From the cell containing the given text, extract its center point as (X, Y) coordinate. 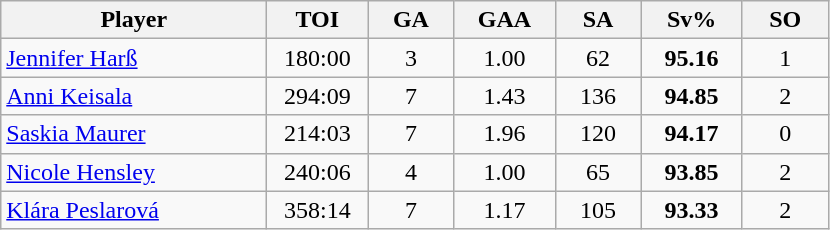
62 (598, 58)
65 (598, 172)
Anni Keisala (134, 96)
95.16 (692, 58)
SO (785, 20)
105 (598, 210)
94.17 (692, 134)
93.85 (692, 172)
4 (411, 172)
Saskia Maurer (134, 134)
240:06 (318, 172)
136 (598, 96)
214:03 (318, 134)
Nicole Hensley (134, 172)
TOI (318, 20)
Jennifer Harß (134, 58)
94.85 (692, 96)
Sv% (692, 20)
93.33 (692, 210)
1 (785, 58)
Player (134, 20)
GA (411, 20)
1.43 (504, 96)
180:00 (318, 58)
294:09 (318, 96)
GAA (504, 20)
120 (598, 134)
3 (411, 58)
0 (785, 134)
358:14 (318, 210)
1.17 (504, 210)
SA (598, 20)
Klára Peslarová (134, 210)
1.96 (504, 134)
